For the text-containing cell, return its midpoint in [X, Y] coordinate format. 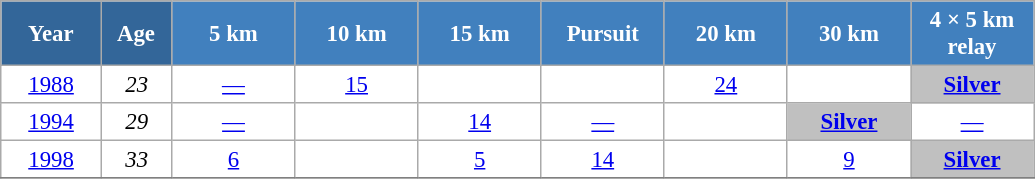
20 km [726, 34]
15 km [480, 34]
15 [356, 85]
24 [726, 85]
29 [136, 122]
10 km [356, 34]
5 km [234, 34]
5 [480, 160]
9 [848, 160]
4 × 5 km relay [972, 34]
Age [136, 34]
Year [52, 34]
23 [136, 85]
Pursuit [602, 34]
1998 [52, 160]
33 [136, 160]
30 km [848, 34]
1988 [52, 85]
6 [234, 160]
1994 [52, 122]
